Return [x, y] of the center of cell containing provided text 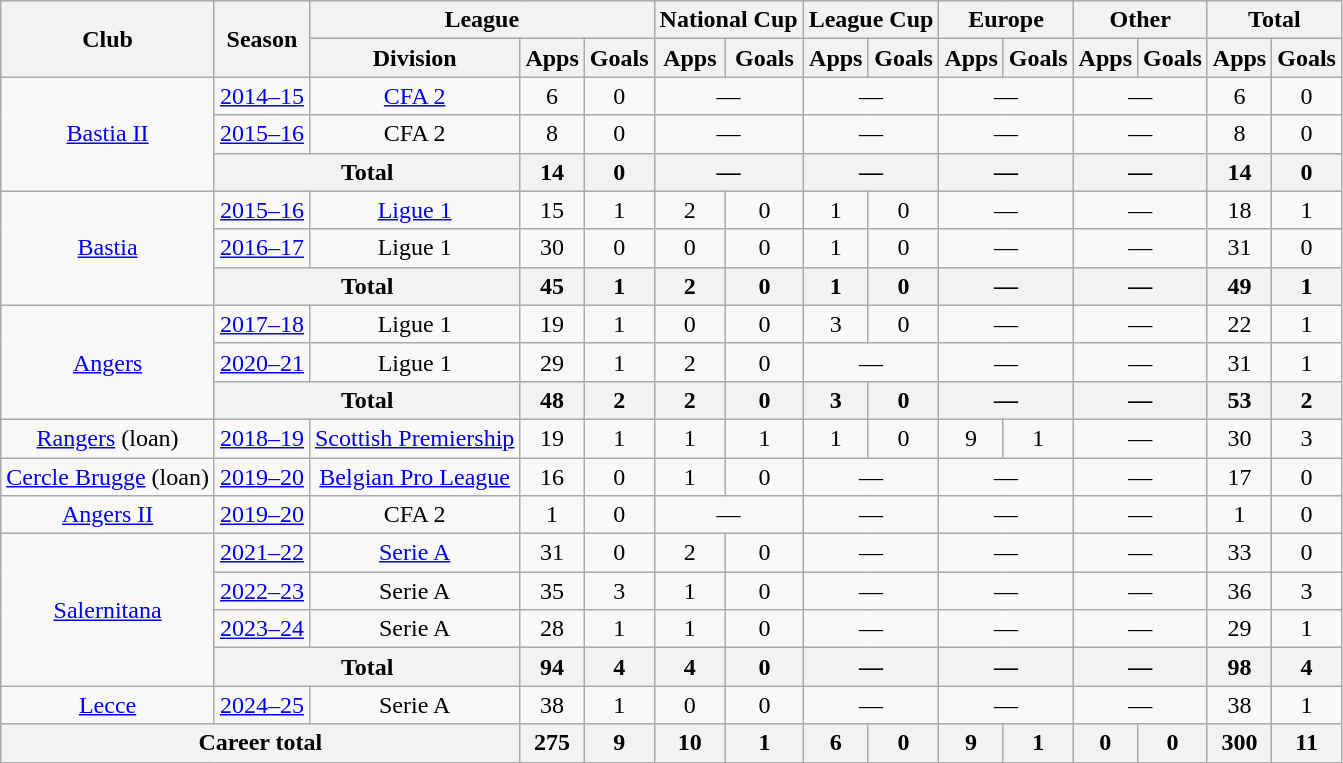
Scottish Premiership [414, 438]
35 [552, 591]
2021–22 [262, 553]
2018–19 [262, 438]
2024–25 [262, 705]
94 [552, 667]
15 [552, 210]
33 [1239, 553]
Angers [108, 362]
Rangers (loan) [108, 438]
Lecce [108, 705]
16 [552, 477]
36 [1239, 591]
Season [262, 39]
Division [414, 58]
17 [1239, 477]
Cercle Brugge (loan) [108, 477]
2020–21 [262, 362]
300 [1239, 743]
49 [1239, 286]
National Cup [728, 20]
45 [552, 286]
Club [108, 39]
2017–18 [262, 324]
2022–23 [262, 591]
28 [552, 629]
18 [1239, 210]
League Cup [871, 20]
53 [1239, 400]
Angers II [108, 515]
Other [1140, 20]
22 [1239, 324]
Belgian Pro League [414, 477]
Bastia II [108, 134]
2023–24 [262, 629]
Europe [1006, 20]
275 [552, 743]
48 [552, 400]
11 [1307, 743]
Career total [260, 743]
2014–15 [262, 96]
League [482, 20]
10 [690, 743]
Salernitana [108, 610]
Bastia [108, 248]
2016–17 [262, 248]
98 [1239, 667]
